Identify which cell holds the provided text, then report its (X, Y) central coordinate. 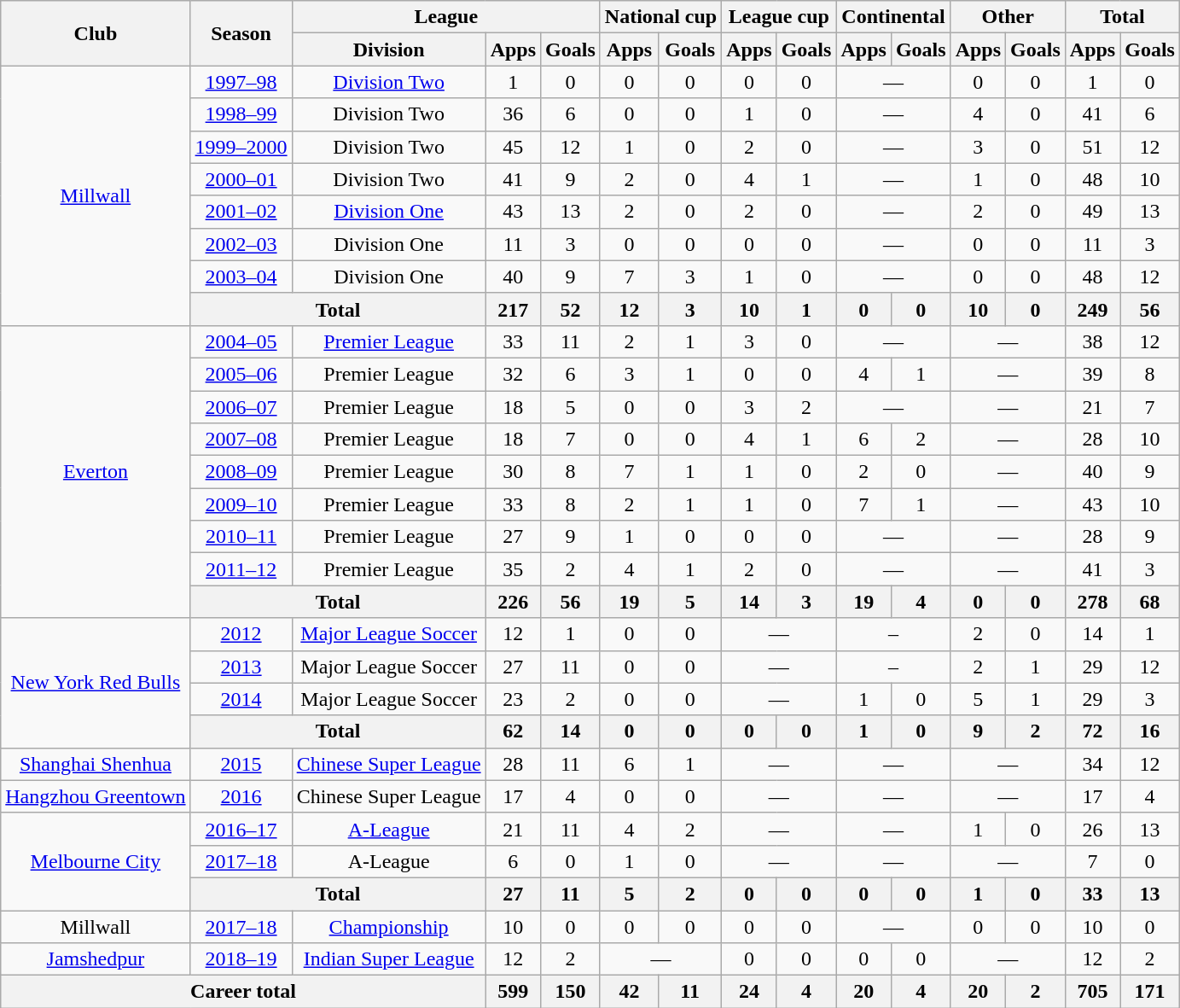
Indian Super League (389, 959)
32 (513, 374)
49 (1092, 212)
226 (513, 602)
23 (513, 699)
2015 (241, 764)
1999–2000 (241, 147)
2000–01 (241, 179)
Division (389, 50)
2004–05 (241, 341)
2010–11 (241, 537)
2008–09 (241, 472)
42 (629, 992)
249 (1092, 309)
52 (571, 309)
2007–08 (241, 440)
35 (513, 569)
2014 (241, 699)
599 (513, 992)
2013 (241, 667)
Other (1008, 17)
62 (513, 731)
League (445, 17)
2016–17 (241, 829)
2016 (241, 796)
1998–99 (241, 114)
39 (1092, 374)
38 (1092, 341)
2001–02 (241, 212)
34 (1092, 764)
72 (1092, 731)
24 (749, 992)
Everton (96, 471)
League cup (779, 17)
Club (96, 33)
2012 (241, 634)
45 (513, 147)
2005–06 (241, 374)
1997–98 (241, 82)
2011–12 (241, 569)
Melbourne City (96, 861)
Continental (893, 17)
2009–10 (241, 504)
26 (1092, 829)
150 (571, 992)
30 (513, 472)
68 (1150, 602)
171 (1150, 992)
705 (1092, 992)
36 (513, 114)
Shanghai Shenhua (96, 764)
2018–19 (241, 959)
Season (241, 33)
Hangzhou Greentown (96, 796)
Career total (243, 992)
51 (1092, 147)
Championship (389, 926)
278 (1092, 602)
2002–03 (241, 244)
2003–04 (241, 277)
2006–07 (241, 407)
217 (513, 309)
National cup (660, 17)
Jamshedpur (96, 959)
16 (1150, 731)
New York Red Bulls (96, 683)
